Extract the (X, Y) coordinate from the center of the cell holding the provided text.  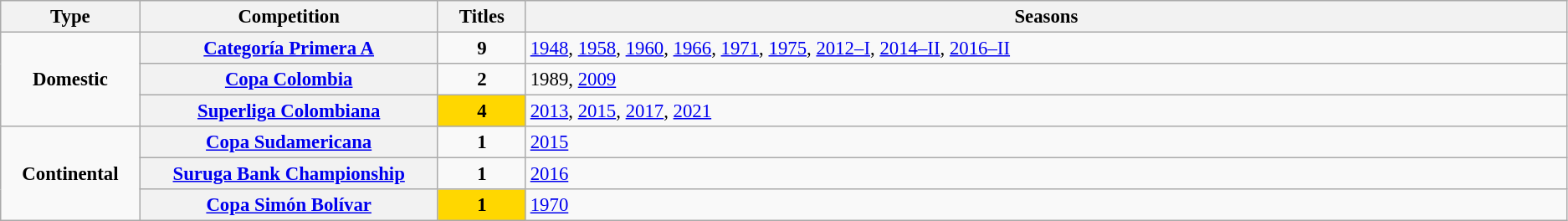
4 (482, 111)
Copa Simón Bolívar (289, 205)
Continental (70, 174)
Titles (482, 17)
2015 (1046, 142)
Type (70, 17)
2 (482, 80)
1989, 2009 (1046, 80)
Copa Sudamericana (289, 142)
Superliga Colombiana (289, 111)
Seasons (1046, 17)
Suruga Bank Championship (289, 174)
Copa Colombia (289, 80)
1970 (1046, 205)
Categoría Primera A (289, 49)
2016 (1046, 174)
Domestic (70, 80)
2013, 2015, 2017, 2021 (1046, 111)
Competition (289, 17)
9 (482, 49)
1948, 1958, 1960, 1966, 1971, 1975, 2012–I, 2014–II, 2016–II (1046, 49)
